Locate the cell with the specified text and output its (X, Y) center coordinate. 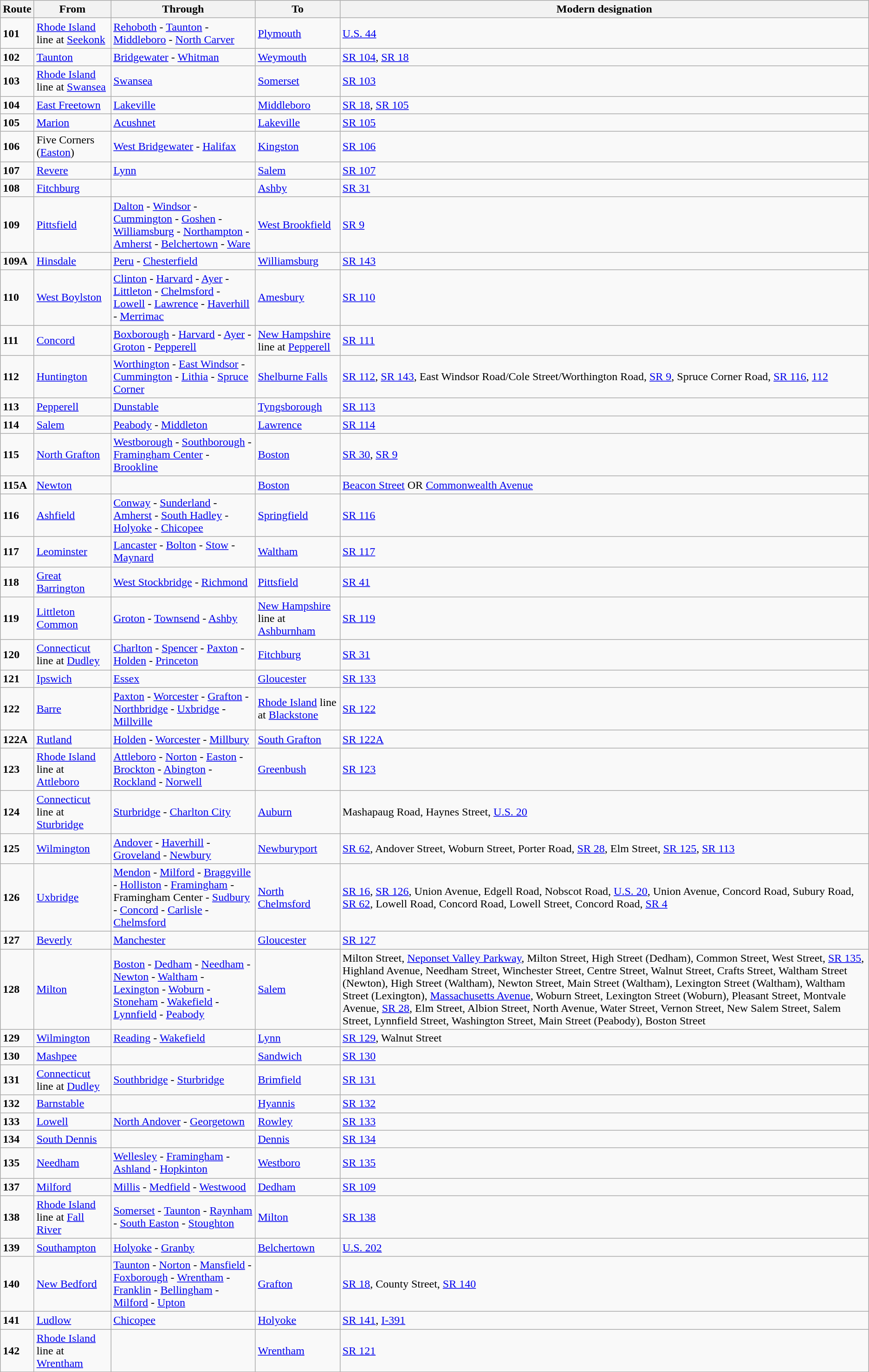
Williamsburg (298, 261)
SR 132 (604, 1104)
Route (17, 9)
134 (17, 1139)
South Dennis (72, 1139)
Wellesley - Framingham - Ashland - Hopkinton (183, 1163)
Littleton Common (72, 618)
Lancaster - Bolton - Stow - Maynard (183, 551)
Ashfield (72, 515)
SR 117 (604, 551)
SR 103 (604, 81)
SR 141, I-391 (604, 1320)
Rhode Island line at Fall River (72, 1217)
Huntington (72, 377)
141 (17, 1320)
Holyoke (298, 1320)
Rhode Island line at Blackstone (298, 709)
West Stockbridge - Richmond (183, 582)
Peru - Chesterfield (183, 261)
Shelburne Falls (298, 377)
Greenbush (298, 769)
106 (17, 147)
126 (17, 898)
SR 129, Walnut Street (604, 1038)
Through (183, 9)
Rutland (72, 739)
Mendon - Milford - Braggville - Holliston - Framingham - Framingham Center - Sudbury - Concord - Carlisle - Chelmsford (183, 898)
Plymouth (298, 33)
Uxbridge (72, 898)
New Bedford (72, 1284)
130 (17, 1056)
Peabody - Middleton (183, 425)
Ludlow (72, 1320)
Beverly (72, 940)
Needham (72, 1163)
Leominster (72, 551)
Hyannis (298, 1104)
Boxborough - Harvard - Ayer - Groton - Pepperell (183, 340)
127 (17, 940)
SR 134 (604, 1139)
North Chelmsford (298, 898)
Lawrence (298, 425)
Five Corners (Easton) (72, 147)
Dunstable (183, 407)
Springfield (298, 515)
108 (17, 188)
112 (17, 377)
118 (17, 582)
Clinton - Harvard - Ayer - Littleton - Chelmsford - Lowell - Lawrence - Haverhill - Merrimac (183, 297)
121 (17, 679)
Dedham (298, 1187)
Millis - Medfield - Westwood (183, 1187)
Groton - Townsend - Ashby (183, 618)
105 (17, 123)
103 (17, 81)
Sandwich (298, 1056)
Rehoboth - Taunton - Middleboro - North Carver (183, 33)
120 (17, 654)
Middleboro (298, 105)
SR 104, SR 18 (604, 57)
116 (17, 515)
Taunton (72, 57)
Belchertown (298, 1247)
SR 116 (604, 515)
West Brookfield (298, 225)
SR 121 (604, 1351)
139 (17, 1247)
SR 123 (604, 769)
Paxton - Worcester - Grafton - Northbridge - Uxbridge - Millville (183, 709)
SR 130 (604, 1056)
Milford (72, 1187)
Modern designation (604, 9)
110 (17, 297)
Kingston (298, 147)
109A (17, 261)
West Bridgewater - Halifax (183, 147)
138 (17, 1217)
Beacon Street OR Commonwealth Avenue (604, 485)
Taunton - Norton - Mansfield - Foxborough - Wrentham - Franklin - Bellingham - Milford - Upton (183, 1284)
U.S. 44 (604, 33)
SR 112, SR 143, East Windsor Road/Cole Street/Worthington Road, SR 9, Spruce Corner Road, SR 116, 112 (604, 377)
SR 135 (604, 1163)
109 (17, 225)
Newburyport (298, 848)
Concord (72, 340)
North Andover - Georgetown (183, 1121)
113 (17, 407)
To (298, 9)
Barnstable (72, 1104)
129 (17, 1038)
Southbridge - Sturbridge (183, 1080)
Mashapaug Road, Haynes Street, U.S. 20 (604, 812)
SR 105 (604, 123)
Brimfield (298, 1080)
Wrentham (298, 1351)
SR 122 (604, 709)
122A (17, 739)
Attleboro - Norton - Easton - Brockton - Abington - Rockland - Norwell (183, 769)
Dalton - Windsor - Cummington - Goshen - Williamsburg - Northampton - Amherst - Belchertown - Ware (183, 225)
SR 127 (604, 940)
115 (17, 455)
111 (17, 340)
Dennis (298, 1139)
Rhode Island line at Swansea (72, 81)
Sturbridge - Charlton City (183, 812)
119 (17, 618)
New Hampshire line at Pepperell (298, 340)
SR 110 (604, 297)
SR 30, SR 9 (604, 455)
SR 138 (604, 1217)
Tyngsborough (298, 407)
Westborough - Southborough - Framingham Center - Brookline (183, 455)
Hinsdale (72, 261)
SR 107 (604, 170)
West Boylston (72, 297)
New Hampshire line at Ashburnham (298, 618)
Ipswich (72, 679)
137 (17, 1187)
Charlton - Spencer - Paxton - Holden - Princeton (183, 654)
101 (17, 33)
107 (17, 170)
128 (17, 990)
Holden - Worcester - Millbury (183, 739)
Chicopee (183, 1320)
140 (17, 1284)
SR 41 (604, 582)
SR 9 (604, 225)
Barre (72, 709)
SR 109 (604, 1187)
102 (17, 57)
Mashpee (72, 1056)
125 (17, 848)
SR 122A (604, 739)
Auburn (298, 812)
South Grafton (298, 739)
From (72, 9)
Rowley (298, 1121)
Rhode Island line at Seekonk (72, 33)
Somerset (298, 81)
Weymouth (298, 57)
Andover - Haverhill - Groveland - Newbury (183, 848)
Pepperell (72, 407)
Waltham (298, 551)
SR 18, County Street, SR 140 (604, 1284)
SR 18, SR 105 (604, 105)
Ashby (298, 188)
SR 114 (604, 425)
Holyoke - Granby (183, 1247)
Essex (183, 679)
Rhode Island line at Wrentham (72, 1351)
135 (17, 1163)
U.S. 202 (604, 1247)
North Grafton (72, 455)
Southampton (72, 1247)
Connecticut line at Sturbridge (72, 812)
Swansea (183, 81)
Grafton (298, 1284)
Rhode Island line at Attleboro (72, 769)
SR 106 (604, 147)
142 (17, 1351)
Marion (72, 123)
Acushnet (183, 123)
Reading - Wakefield (183, 1038)
Somerset - Taunton - Raynham - South Easton - Stoughton (183, 1217)
133 (17, 1121)
123 (17, 769)
Great Barrington (72, 582)
114 (17, 425)
Revere (72, 170)
131 (17, 1080)
SR 111 (604, 340)
124 (17, 812)
Westboro (298, 1163)
SR 143 (604, 261)
Manchester (183, 940)
Lowell (72, 1121)
117 (17, 551)
132 (17, 1104)
SR 113 (604, 407)
104 (17, 105)
Bridgewater - Whitman (183, 57)
115A (17, 485)
Boston - Dedham - Needham - Newton - Waltham - Lexington - Woburn - Stoneham - Wakefield - Lynnfield - Peabody (183, 990)
East Freetown (72, 105)
122 (17, 709)
Worthington - East Windsor - Cummington - Lithia - Spruce Corner (183, 377)
Amesbury (298, 297)
SR 131 (604, 1080)
Conway - Sunderland - Amherst - South Hadley - Holyoke - Chicopee (183, 515)
SR 119 (604, 618)
SR 62, Andover Street, Woburn Street, Porter Road, SR 28, Elm Street, SR 125, SR 113 (604, 848)
Newton (72, 485)
